From the cell containing the given text, extract its center point as (x, y) coordinate. 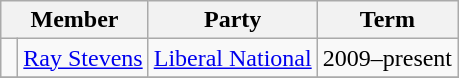
2009–present (387, 58)
Liberal National (232, 58)
Member (74, 20)
Party (232, 20)
Term (387, 20)
Ray Stevens (83, 58)
